Scan for the cell matching the given text and deliver its (X, Y) coordinate at center. 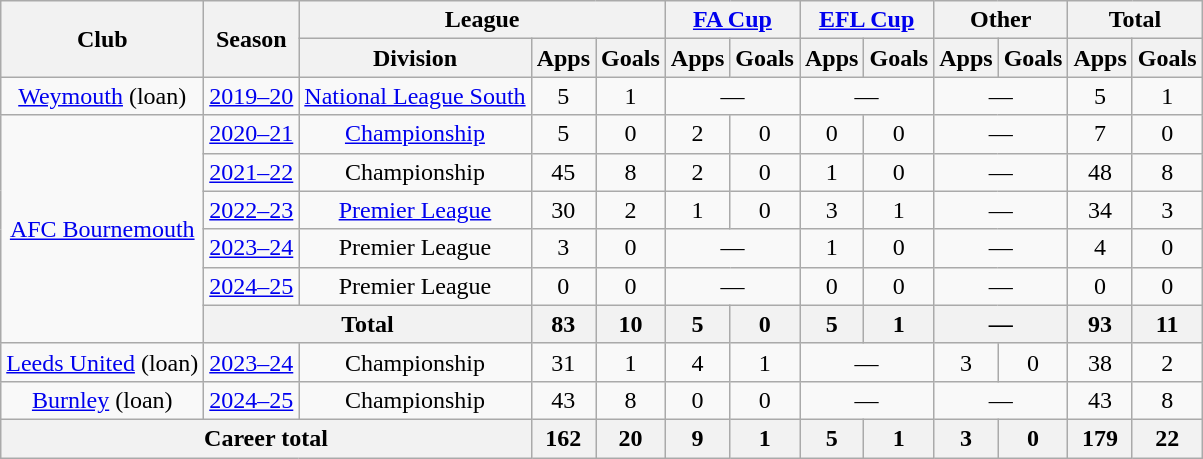
31 (563, 362)
Career total (266, 438)
45 (563, 172)
2020–21 (252, 134)
Division (415, 58)
FA Cup (732, 20)
9 (697, 438)
22 (1167, 438)
11 (1167, 324)
20 (631, 438)
93 (1100, 324)
Weymouth (loan) (102, 96)
2019–20 (252, 96)
League (482, 20)
7 (1100, 134)
EFL Cup (867, 20)
Burnley (loan) (102, 400)
2022–23 (252, 210)
National League South (415, 96)
162 (563, 438)
Leeds United (loan) (102, 362)
2021–22 (252, 172)
179 (1100, 438)
30 (563, 210)
Club (102, 39)
AFC Bournemouth (102, 229)
48 (1100, 172)
Season (252, 39)
10 (631, 324)
83 (563, 324)
Other (1001, 20)
34 (1100, 210)
38 (1100, 362)
